Provide the (x, y) coordinate of the cell's center where the given text is located.  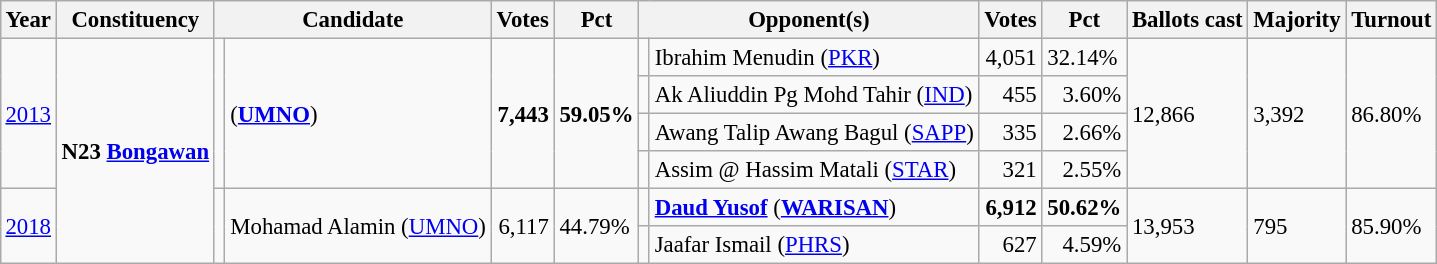
4,051 (1010, 57)
N23 Bongawan (135, 151)
2018 (28, 226)
Jaafar Ismail (PHRS) (814, 245)
44.79% (596, 226)
(UMNO) (358, 113)
335 (1010, 133)
Opponent(s) (809, 20)
Mohamad Alamin (UMNO) (358, 226)
Majority (1297, 20)
Ballots cast (1188, 20)
455 (1010, 95)
32.14% (1084, 57)
13,953 (1188, 226)
Candidate (352, 20)
Assim @ Hassim Matali (STAR) (814, 170)
Daud Yusof (WARISAN) (814, 208)
Turnout (1392, 20)
Ibrahim Menudin (PKR) (814, 57)
627 (1010, 245)
85.90% (1392, 226)
2.55% (1084, 170)
321 (1010, 170)
12,866 (1188, 113)
50.62% (1084, 208)
3,392 (1297, 113)
Constituency (135, 20)
6,117 (522, 226)
2.66% (1084, 133)
795 (1297, 226)
Awang Talip Awang Bagul (SAPP) (814, 133)
7,443 (522, 113)
4.59% (1084, 245)
Year (28, 20)
3.60% (1084, 95)
59.05% (596, 113)
6,912 (1010, 208)
Ak Aliuddin Pg Mohd Tahir (IND) (814, 95)
86.80% (1392, 113)
2013 (28, 113)
